Provide the [x, y] coordinate of the cell's center where the given text is located.  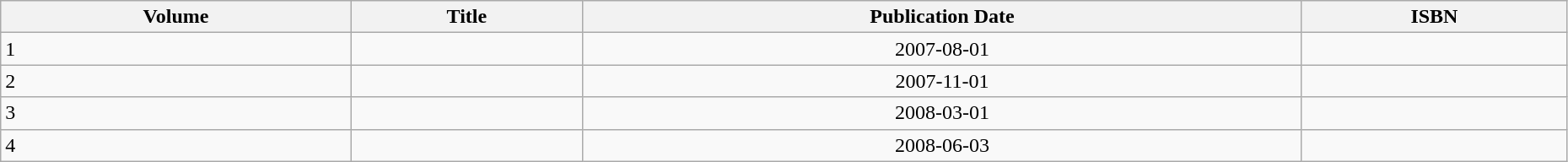
2008-06-03 [941, 145]
1 [176, 49]
4 [176, 145]
2007-08-01 [941, 49]
2007-11-01 [941, 81]
Volume [176, 17]
2008-03-01 [941, 113]
Title [466, 17]
2 [176, 81]
Publication Date [941, 17]
ISBN [1434, 17]
3 [176, 113]
